Return [X, Y] of the center of cell containing provided text 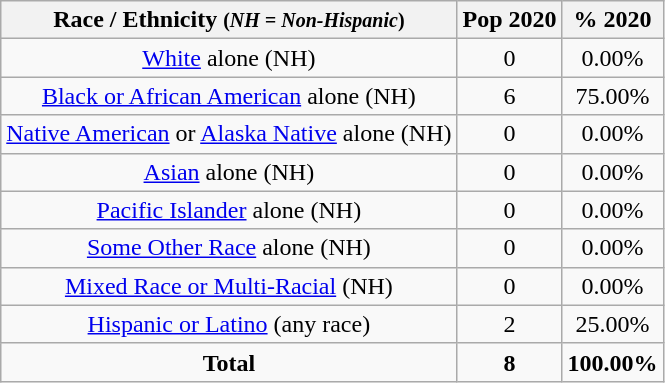
75.00% [612, 96]
Some Other Race alone (NH) [229, 248]
25.00% [612, 324]
Asian alone (NH) [229, 172]
Native American or Alaska Native alone (NH) [229, 134]
6 [510, 96]
Hispanic or Latino (any race) [229, 324]
Black or African American alone (NH) [229, 96]
White alone (NH) [229, 58]
8 [510, 362]
% 2020 [612, 20]
Mixed Race or Multi-Racial (NH) [229, 286]
2 [510, 324]
Pop 2020 [510, 20]
Pacific Islander alone (NH) [229, 210]
Total [229, 362]
100.00% [612, 362]
Race / Ethnicity (NH = Non-Hispanic) [229, 20]
